Provide the (x, y) coordinate of the cell's center where the given text is located.  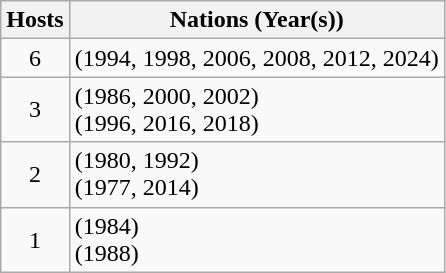
Hosts (35, 20)
1 (35, 240)
(1980, 1992) (1977, 2014) (256, 174)
(1994, 1998, 2006, 2008, 2012, 2024) (256, 58)
3 (35, 110)
(1984) (1988) (256, 240)
2 (35, 174)
6 (35, 58)
(1986, 2000, 2002) (1996, 2016, 2018) (256, 110)
Nations (Year(s)) (256, 20)
